Extract the (x, y) coordinate from the center of the cell holding the provided text.  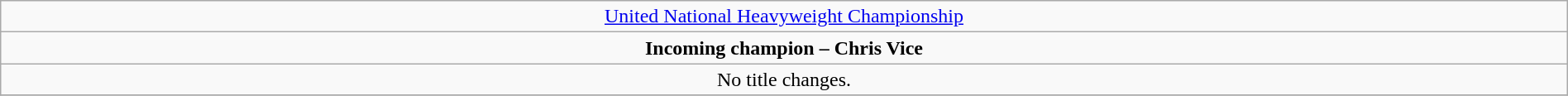
United National Heavyweight Championship (784, 17)
Incoming champion – Chris Vice (784, 48)
No title changes. (784, 79)
